From the cell containing the given text, extract its center point as (x, y) coordinate. 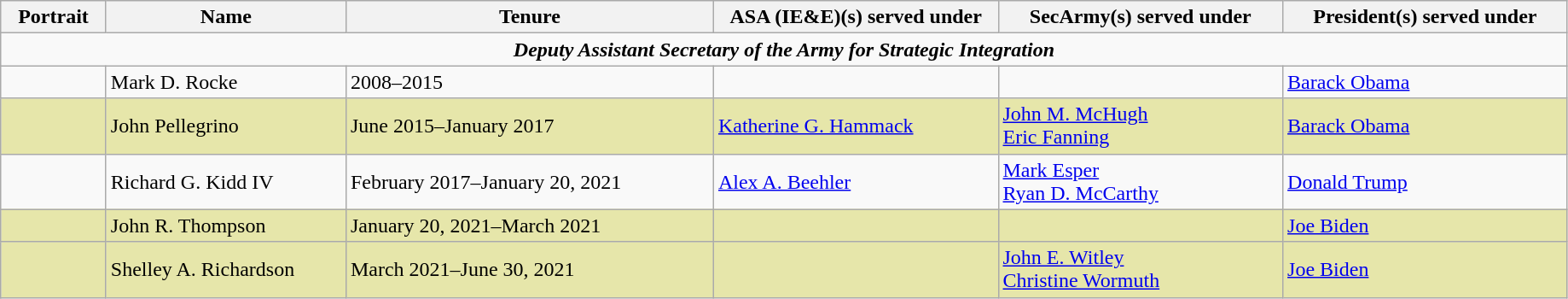
Portrait (54, 17)
June 2015–January 2017 (529, 126)
Katherine G. Hammack (856, 126)
Richard G. Kidd IV (225, 181)
Name (225, 17)
March 2021–June 30, 2021 (529, 270)
February 2017–January 20, 2021 (529, 181)
2008–2015 (529, 82)
Donald Trump (1426, 181)
January 20, 2021–March 2021 (529, 226)
President(s) served under (1426, 17)
John R. Thompson (225, 226)
John M. McHughEric Fanning (1141, 126)
John Pellegrino (225, 126)
SecArmy(s) served under (1141, 17)
Shelley A. Richardson (225, 270)
Alex A. Beehler (856, 181)
Mark EsperRyan D. McCarthy (1141, 181)
Mark D. Rocke (225, 82)
Deputy Assistant Secretary of the Army for Strategic Integration (784, 50)
ASA (IE&E)(s) served under (856, 17)
Tenure (529, 17)
John E. WitleyChristine Wormuth (1141, 270)
